Return the [X, Y] coordinate for the center point of the cell that contains the specified text.  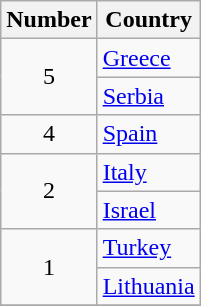
Greece [148, 58]
Country [148, 20]
5 [49, 77]
Serbia [148, 96]
Number [49, 20]
Turkey [148, 248]
Israel [148, 210]
Lithuania [148, 286]
4 [49, 134]
1 [49, 267]
Italy [148, 172]
2 [49, 191]
Spain [148, 134]
